Locate the cell with the specified text and output its (x, y) center coordinate. 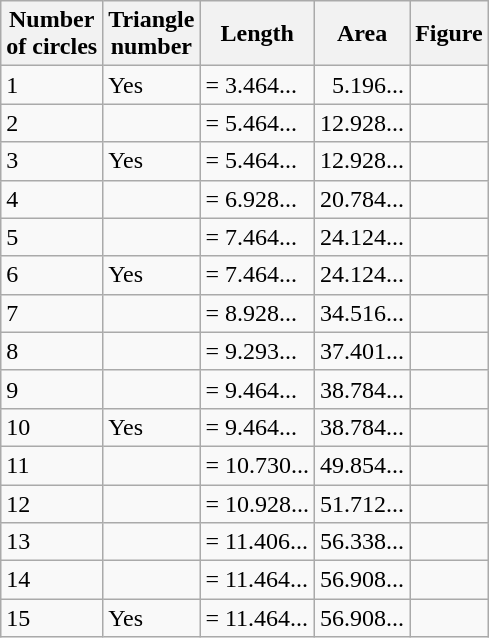
49.854... (362, 465)
10 (52, 427)
13 (52, 542)
= 8.928... (258, 313)
= 11.406... (258, 542)
12 (52, 503)
= 3.464... (258, 85)
2 (52, 123)
Number of circles (52, 34)
34.516... (362, 313)
11 (52, 465)
5 (52, 237)
4 (52, 199)
= 9.293... (258, 351)
56.338... (362, 542)
9 (52, 389)
3 (52, 161)
5.196... (362, 85)
Triangle number (152, 34)
6 (52, 275)
Figure (450, 34)
8 (52, 351)
= 6.928... (258, 199)
7 (52, 313)
= 10.730... (258, 465)
1 (52, 85)
Length (258, 34)
51.712... (362, 503)
37.401... (362, 351)
14 (52, 580)
20.784... (362, 199)
Area (362, 34)
15 (52, 618)
= 10.928... (258, 503)
